Search for the cell housing the specified text and yield its [x, y] center coordinate. 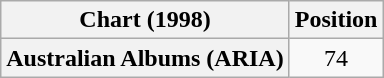
74 [336, 58]
Australian Albums (ARIA) [145, 58]
Position [336, 20]
Chart (1998) [145, 20]
